Return the (X, Y) coordinate for the center point of the cell that contains the specified text.  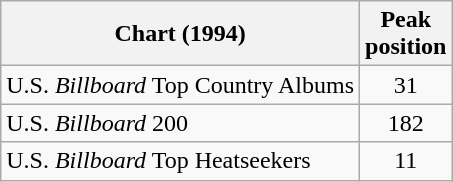
Chart (1994) (180, 34)
31 (406, 85)
U.S. Billboard 200 (180, 123)
U.S. Billboard Top Heatseekers (180, 161)
182 (406, 123)
11 (406, 161)
Peakposition (406, 34)
U.S. Billboard Top Country Albums (180, 85)
